Locate the cell with the specified text and output its [x, y] center coordinate. 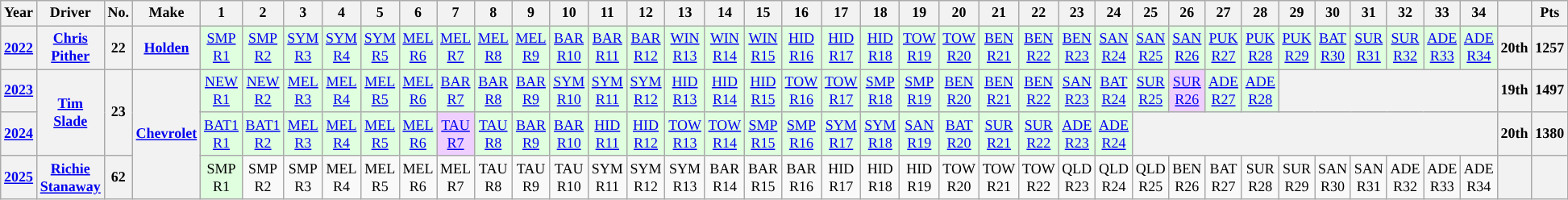
9 [530, 13]
PUKR27 [1224, 48]
TAUR7 [456, 134]
TOWR22 [1038, 177]
62 [118, 177]
SANR30 [1333, 177]
MELR9 [530, 48]
HIDR16 [801, 48]
BATR27 [1224, 177]
Year [19, 13]
2025 [19, 177]
SYMR13 [685, 177]
QLDR25 [1150, 177]
14 [724, 13]
SANR24 [1114, 48]
BARR11 [607, 48]
SURR31 [1369, 48]
BATR30 [1333, 48]
BAT1R2 [263, 134]
6 [418, 13]
12 [646, 13]
Driver [70, 13]
28 [1260, 13]
ADER27 [1224, 91]
Chevrolet [166, 134]
16 [801, 13]
SMPR16 [801, 134]
SYMR17 [842, 134]
1497 [1549, 91]
SYMR18 [880, 134]
26 [1187, 13]
No. [118, 13]
Holden [166, 48]
SURR28 [1260, 177]
4 [342, 13]
HIDR15 [763, 91]
SURR32 [1405, 48]
ADER23 [1077, 134]
SURR25 [1150, 91]
SMPR3 [303, 177]
1 [222, 13]
SURR22 [1038, 134]
SANR19 [919, 134]
21 [998, 13]
BAT1R1 [222, 134]
27 [1224, 13]
HIDR14 [724, 91]
BARR8 [493, 91]
QLDR23 [1077, 177]
ADER24 [1114, 134]
18 [880, 13]
7 [456, 13]
33 [1442, 13]
SYMR5 [380, 48]
3 [303, 13]
1380 [1549, 134]
MELR8 [493, 48]
2023 [19, 91]
NEWR2 [263, 91]
SMPR15 [763, 134]
30 [1333, 13]
HIDR13 [685, 91]
15 [763, 13]
TAUR9 [530, 177]
Make [166, 13]
BARR14 [724, 177]
BARR12 [646, 48]
NEWR1 [222, 91]
31 [1369, 13]
SURR21 [998, 134]
ADER28 [1260, 91]
TOWR21 [998, 177]
24 [1114, 13]
25 [1150, 13]
32 [1405, 13]
SANR31 [1369, 177]
SYMR4 [342, 48]
TOWR16 [801, 91]
BARR16 [801, 177]
SMPR19 [919, 91]
19th [1514, 91]
PUKR28 [1260, 48]
HIDR19 [919, 177]
Pts [1549, 13]
BENR26 [1187, 177]
SANR23 [1077, 91]
SANR25 [1150, 48]
SMPR18 [880, 91]
34 [1479, 13]
BATR24 [1114, 91]
SYMR3 [303, 48]
PUKR29 [1296, 48]
29 [1296, 13]
TOWR14 [724, 134]
19 [919, 13]
QLDR24 [1114, 177]
20 [959, 13]
5 [380, 13]
Chris Pither [70, 48]
1257 [1549, 48]
WINR14 [724, 48]
ADER32 [1405, 177]
BENR23 [1077, 48]
BATR20 [959, 134]
BARR15 [763, 177]
2022 [19, 48]
17 [842, 13]
2024 [19, 134]
10 [569, 13]
11 [607, 13]
Tim Slade [70, 113]
TOWR17 [842, 91]
WINR13 [685, 48]
SANR26 [1187, 48]
Richie Stanaway [70, 177]
BENR20 [959, 91]
SURR29 [1296, 177]
SYMR10 [569, 91]
TOWR19 [919, 48]
HIDR11 [607, 134]
TOWR13 [685, 134]
2 [263, 13]
13 [685, 13]
WINR15 [763, 48]
SURR26 [1187, 91]
TAUR10 [569, 177]
HIDR12 [646, 134]
8 [493, 13]
BARR7 [456, 91]
